Return the [x, y] coordinate for the center point of the cell that contains the specified text.  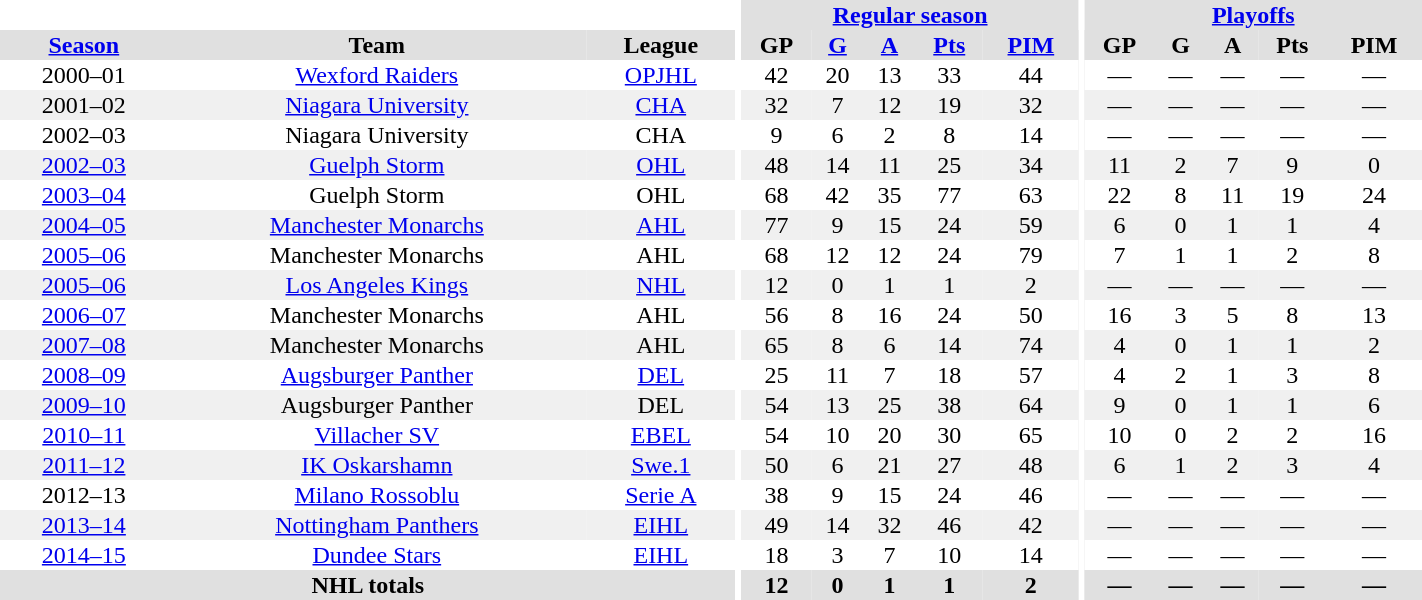
63 [1031, 195]
2013–14 [84, 525]
35 [890, 195]
Regular season [910, 15]
56 [776, 315]
2001–02 [84, 105]
Los Angeles Kings [377, 285]
Swe.1 [661, 465]
NHL totals [368, 585]
27 [950, 465]
79 [1031, 255]
34 [1031, 165]
OPJHL [661, 75]
2012–13 [84, 495]
Wexford Raiders [377, 75]
30 [950, 435]
Season [84, 45]
49 [776, 525]
64 [1031, 405]
2008–09 [84, 375]
74 [1031, 345]
Villacher SV [377, 435]
EBEL [661, 435]
2003–04 [84, 195]
5 [1233, 315]
Milano Rossoblu [377, 495]
57 [1031, 375]
2010–11 [84, 435]
Dundee Stars [377, 555]
21 [890, 465]
Playoffs [1253, 15]
2014–15 [84, 555]
2009–10 [84, 405]
2011–12 [84, 465]
Nottingham Panthers [377, 525]
22 [1119, 195]
2007–08 [84, 345]
33 [950, 75]
2004–05 [84, 225]
Team [377, 45]
Serie A [661, 495]
2000–01 [84, 75]
IK Oskarshamn [377, 465]
44 [1031, 75]
59 [1031, 225]
NHL [661, 285]
2006–07 [84, 315]
League [661, 45]
